Return [x, y] of the center of cell containing provided text 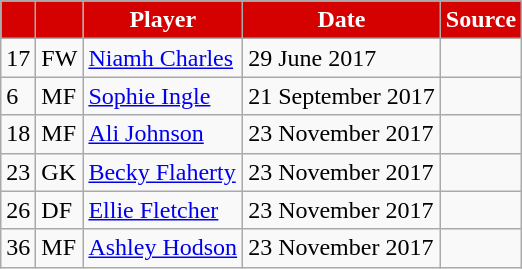
Date [342, 20]
18 [18, 134]
6 [18, 96]
GK [60, 172]
23 [18, 172]
Ali Johnson [163, 134]
Source [480, 20]
Sophie Ingle [163, 96]
DF [60, 210]
26 [18, 210]
Ashley Hodson [163, 248]
Becky Flaherty [163, 172]
FW [60, 58]
Ellie Fletcher [163, 210]
Player [163, 20]
29 June 2017 [342, 58]
21 September 2017 [342, 96]
17 [18, 58]
36 [18, 248]
Niamh Charles [163, 58]
